Scan for the cell matching the given text and deliver its (x, y) coordinate at center. 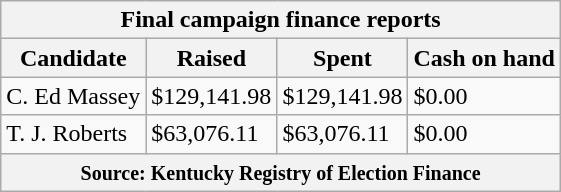
Source: Kentucky Registry of Election Finance (281, 172)
Spent (342, 58)
Candidate (74, 58)
T. J. Roberts (74, 134)
Raised (212, 58)
C. Ed Massey (74, 96)
Cash on hand (484, 58)
Final campaign finance reports (281, 20)
